Search for the cell housing the specified text and yield its [x, y] center coordinate. 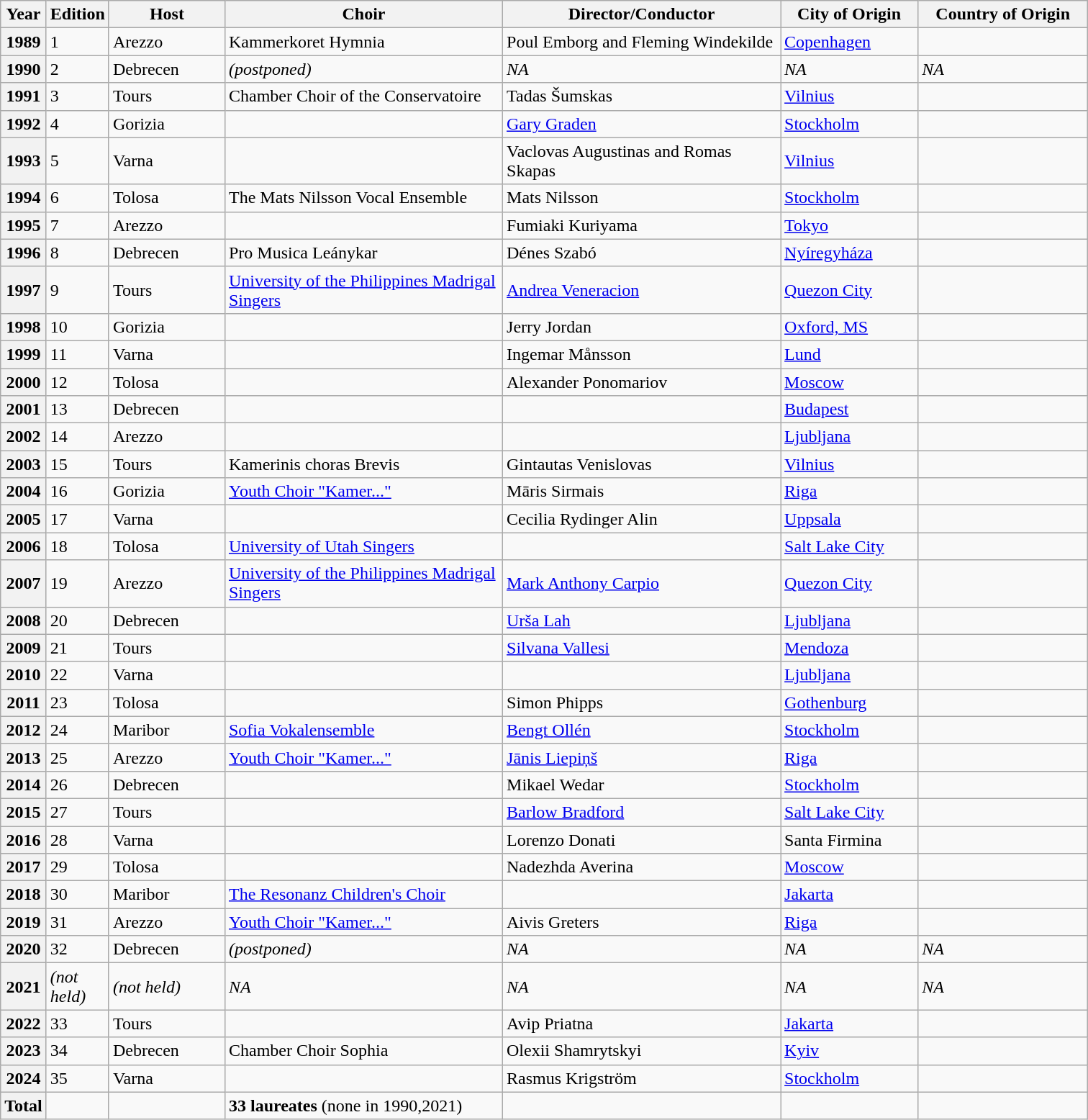
Andrea Veneracion [642, 289]
1993 [24, 161]
Vaclovas Augustinas and Romas Skapas [642, 161]
14 [78, 437]
Rasmus Krigström [642, 1078]
2024 [24, 1078]
Bengt Ollén [642, 730]
2012 [24, 730]
28 [78, 840]
6 [78, 198]
Lund [849, 354]
Mikael Wedar [642, 785]
18 [78, 546]
27 [78, 812]
2018 [24, 895]
1 [78, 42]
2003 [24, 464]
23 [78, 703]
Chamber Choir of the Conservatoire [363, 96]
2007 [24, 583]
Silvana Vallesi [642, 648]
8 [78, 253]
26 [78, 785]
1999 [24, 354]
1989 [24, 42]
2011 [24, 703]
13 [78, 410]
Mark Anthony Carpio [642, 583]
32 [78, 949]
2019 [24, 922]
Simon Phipps [642, 703]
2005 [24, 519]
22 [78, 675]
2020 [24, 949]
Mendoza [849, 648]
Māris Sirmais [642, 492]
2006 [24, 546]
5 [78, 161]
21 [78, 648]
7 [78, 225]
2017 [24, 867]
Kyiv [849, 1051]
Country of Origin [1003, 14]
2016 [24, 840]
Nyíregyháza [849, 253]
2022 [24, 1024]
12 [78, 382]
Jānis Liepiņš [642, 757]
34 [78, 1051]
Fumiaki Kuriyama [642, 225]
City of Origin [849, 14]
Dénes Szabó [642, 253]
15 [78, 464]
2000 [24, 382]
University of Utah Singers [363, 546]
25 [78, 757]
Year [24, 14]
Budapest [849, 410]
3 [78, 96]
Nadezhda Averina [642, 867]
2008 [24, 620]
24 [78, 730]
2 [78, 69]
1994 [24, 198]
17 [78, 519]
Sofia Vokalensemble [363, 730]
2023 [24, 1051]
Host [167, 14]
Urša Lah [642, 620]
Copenhagen [849, 42]
11 [78, 354]
Aivis Greters [642, 922]
1998 [24, 327]
1997 [24, 289]
Director/Conductor [642, 14]
19 [78, 583]
The Mats Nilsson Vocal Ensemble [363, 198]
Barlow Bradford [642, 812]
Olexii Shamrytskyi [642, 1051]
4 [78, 124]
Ingemar Månsson [642, 354]
2004 [24, 492]
Edition [78, 14]
2002 [24, 437]
9 [78, 289]
Alexander Ponomariov [642, 382]
10 [78, 327]
Chamber Choir Sophia [363, 1051]
2015 [24, 812]
2009 [24, 648]
29 [78, 867]
Santa Firmina [849, 840]
The Resonanz Children's Choir [363, 895]
Oxford, MS [849, 327]
30 [78, 895]
Poul Emborg and Fleming Windekilde [642, 42]
2001 [24, 410]
2021 [24, 986]
1990 [24, 69]
Kammerkoret Hymnia [363, 42]
Mats Nilsson [642, 198]
Gothenburg [849, 703]
2014 [24, 785]
Tokyo [849, 225]
16 [78, 492]
31 [78, 922]
Tadas Šumskas [642, 96]
Uppsala [849, 519]
2013 [24, 757]
Kamerinis choras Brevis [363, 464]
1996 [24, 253]
Cecilia Rydinger Alin [642, 519]
Total [24, 1106]
33 laureates (none in 1990,2021) [363, 1106]
1992 [24, 124]
Pro Musica Leánykar [363, 253]
33 [78, 1024]
35 [78, 1078]
1991 [24, 96]
Lorenzo Donati [642, 840]
20 [78, 620]
Avip Priatna [642, 1024]
Choir [363, 14]
2010 [24, 675]
Gary Graden [642, 124]
Jerry Jordan [642, 327]
1995 [24, 225]
Gintautas Venislovas [642, 464]
